Detect which cell encompasses the target text, then output its (X, Y) center coordinate. 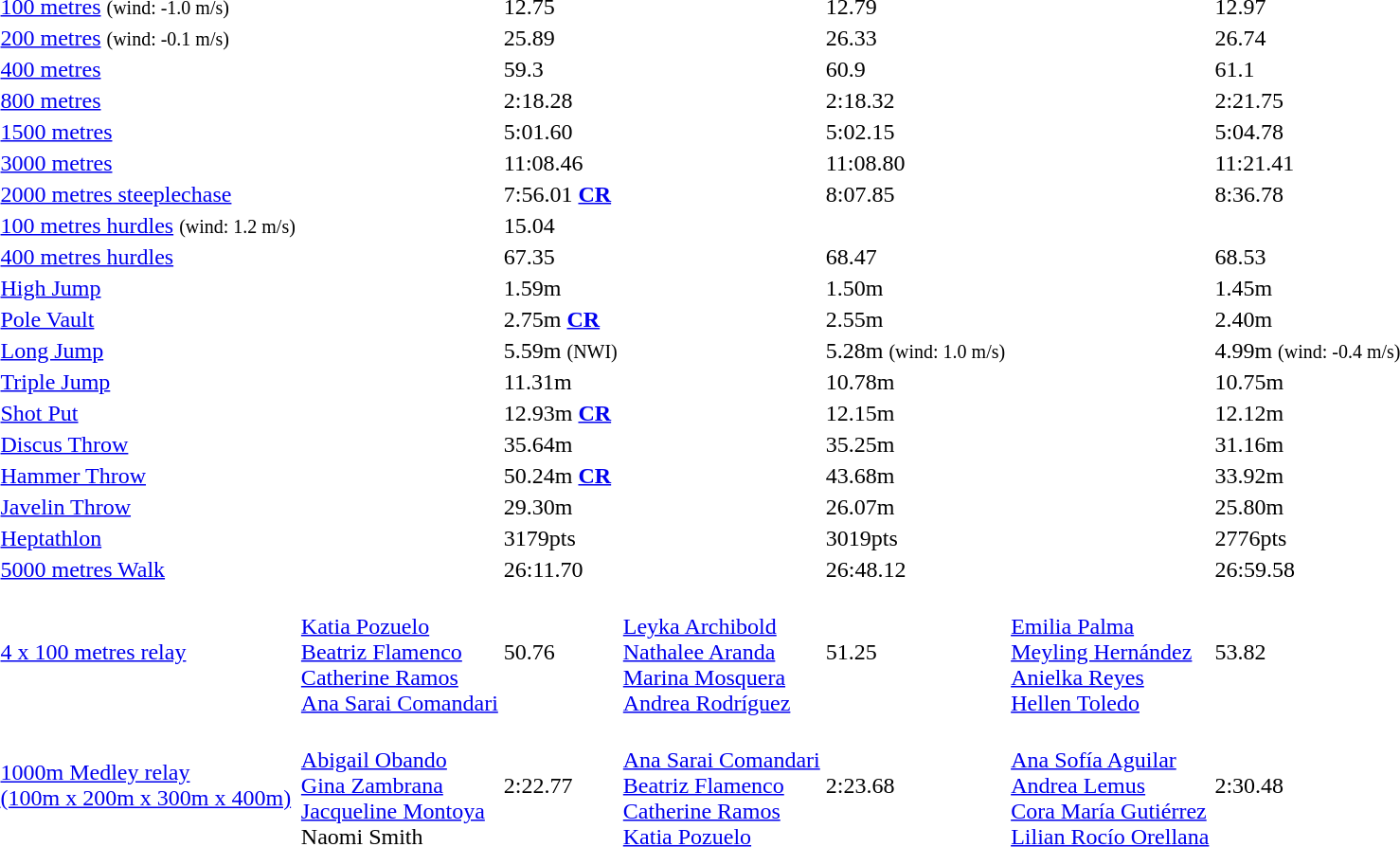
43.68m (915, 476)
60.9 (915, 69)
2.55m (915, 319)
12.15m (915, 413)
Leyka Archibold Nathalee Aranda Marina Mosquera Andrea Rodríguez (722, 652)
59.3 (561, 69)
1.50m (915, 288)
3179pts (561, 538)
26:11.70 (561, 569)
29.30m (561, 507)
25.89 (561, 38)
26.33 (915, 38)
7:56.01 CR (561, 194)
11.31m (561, 382)
1.59m (561, 288)
3019pts (915, 538)
50.76 (561, 652)
5.59m (NWI) (561, 351)
50.24m CR (561, 476)
2:18.32 (915, 100)
2:18.28 (561, 100)
11:08.46 (561, 163)
5:02.15 (915, 132)
51.25 (915, 652)
67.35 (561, 257)
10.78m (915, 382)
5.28m (wind: 1.0 m/s) (915, 351)
12.93m CR (561, 413)
35.25m (915, 444)
68.47 (915, 257)
15.04 (561, 225)
26.07m (915, 507)
5:01.60 (561, 132)
26:48.12 (915, 569)
8:07.85 (915, 194)
Emilia Palma Meyling Hernández Anielka Reyes Hellen Toledo (1110, 652)
11:08.80 (915, 163)
35.64m (561, 444)
2.75m CR (561, 319)
Katia Pozuelo Beatriz Flamenco Catherine Ramos Ana Sarai Comandari (400, 652)
